Output the [X, Y] coordinate of the center of the cell containing the given text.  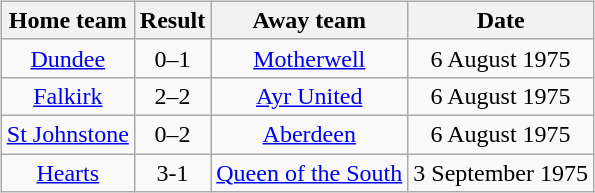
Date [501, 20]
Away team [310, 20]
Falkirk [68, 96]
2–2 [172, 96]
0–1 [172, 58]
Result [172, 20]
St Johnstone [68, 134]
Queen of the South [310, 173]
Hearts [68, 173]
3-1 [172, 173]
Ayr United [310, 96]
Home team [68, 20]
Aberdeen [310, 134]
3 September 1975 [501, 173]
Dundee [68, 58]
Motherwell [310, 58]
0–2 [172, 134]
